Identify which cell holds the provided text, then report its [x, y] central coordinate. 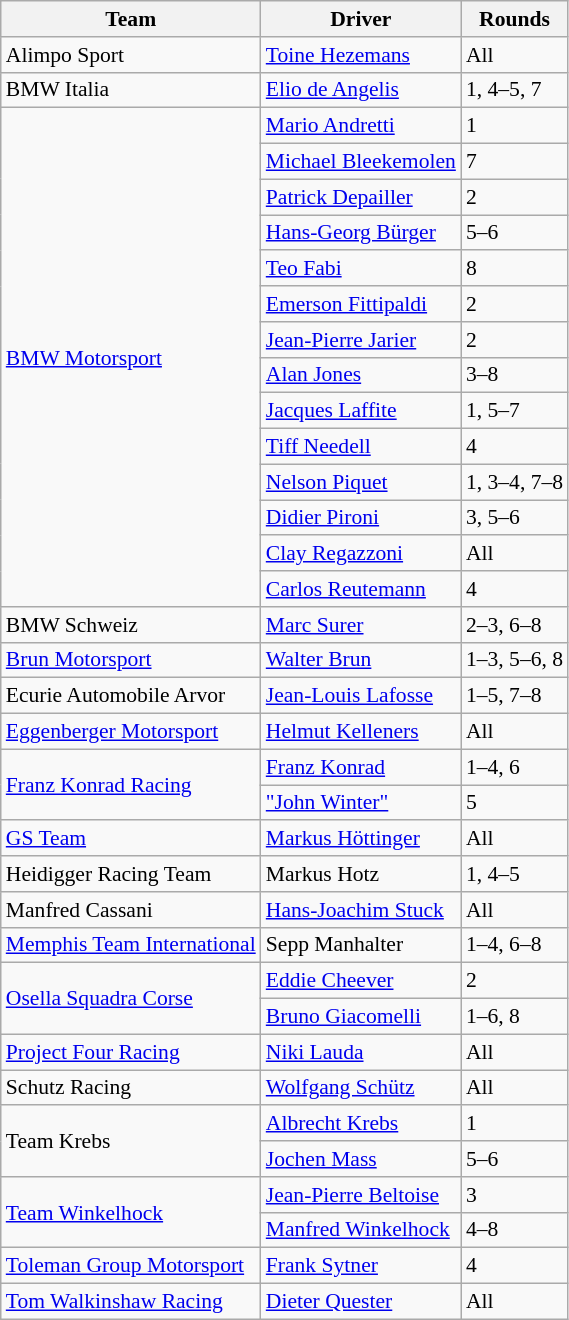
Walter Brun [361, 660]
Schutz Racing [131, 1088]
Ecurie Automobile Arvor [131, 696]
Wolfgang Schütz [361, 1088]
3 [514, 1195]
Nelson Piquet [361, 482]
BMW Motorsport [131, 358]
Jean-Pierre Jarier [361, 340]
Frank Sytner [361, 1266]
Carlos Reutemann [361, 589]
Eggenberger Motorsport [131, 732]
Manfred Winkelhock [361, 1230]
2–3, 6–8 [514, 625]
Didier Pironi [361, 518]
Brun Motorsport [131, 660]
1, 5–7 [514, 411]
Bruno Giacomelli [361, 1017]
Jean-Louis Lafosse [361, 696]
4–8 [514, 1230]
Markus Höttinger [361, 839]
Patrick Depailler [361, 197]
BMW Schweiz [131, 625]
Helmut Kelleners [361, 732]
8 [514, 269]
5 [514, 803]
Jean-Pierre Beltoise [361, 1195]
Team Krebs [131, 1142]
Sepp Manhalter [361, 945]
3–8 [514, 375]
Memphis Team International [131, 945]
1–4, 6–8 [514, 945]
Tiff Needell [361, 447]
Emerson Fittipaldi [361, 304]
1, 3–4, 7–8 [514, 482]
Marc Surer [361, 625]
Hans-Georg Bürger [361, 233]
1–5, 7–8 [514, 696]
Project Four Racing [131, 1052]
Alan Jones [361, 375]
"John Winter" [361, 803]
Franz Konrad [361, 767]
Michael Bleekemolen [361, 162]
7 [514, 162]
1, 4–5, 7 [514, 90]
1–6, 8 [514, 1017]
Markus Hotz [361, 874]
Franz Konrad Racing [131, 784]
Mario Andretti [361, 126]
Teo Fabi [361, 269]
1–3, 5–6, 8 [514, 660]
Manfred Cassani [131, 910]
1, 4–5 [514, 874]
Toine Hezemans [361, 55]
Eddie Cheever [361, 981]
Clay Regazzoni [361, 554]
Tom Walkinshaw Racing [131, 1302]
BMW Italia [131, 90]
Rounds [514, 19]
GS Team [131, 839]
Team Winkelhock [131, 1212]
Osella Squadra Corse [131, 998]
Hans-Joachim Stuck [361, 910]
Heidigger Racing Team [131, 874]
Jacques Laffite [361, 411]
1–4, 6 [514, 767]
Dieter Quester [361, 1302]
Toleman Group Motorsport [131, 1266]
Niki Lauda [361, 1052]
Alimpo Sport [131, 55]
Driver [361, 19]
Elio de Angelis [361, 90]
Team [131, 19]
Jochen Mass [361, 1159]
3, 5–6 [514, 518]
Albrecht Krebs [361, 1124]
